Return the (X, Y) coordinate for the center point of the cell that contains the specified text.  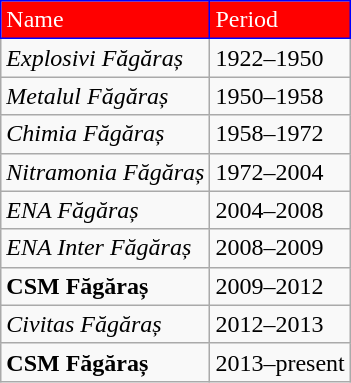
2013–present (280, 362)
Explosivi Făgăraș (106, 58)
Name (106, 20)
2004–2008 (280, 210)
Chimia Făgăraș (106, 134)
Civitas Făgăraș (106, 324)
Nitramonia Făgăraș (106, 172)
2008–2009 (280, 248)
Period (280, 20)
1922–1950 (280, 58)
1958–1972 (280, 134)
ENA Făgăraș (106, 210)
2009–2012 (280, 286)
ENA Inter Făgăraș (106, 248)
Metalul Făgăraș (106, 96)
2012–2013 (280, 324)
1950–1958 (280, 96)
1972–2004 (280, 172)
